Return the (X, Y) coordinate for the center point of the cell that contains the specified text.  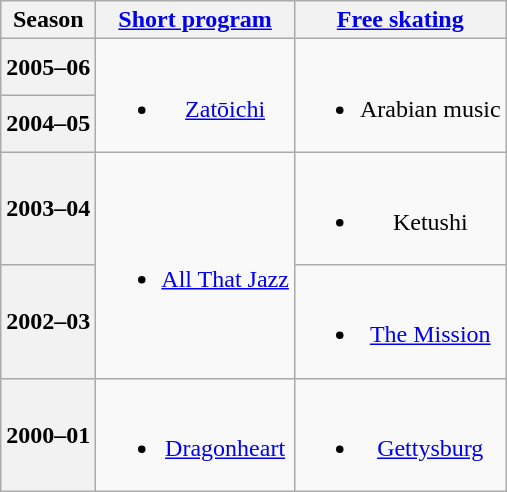
2000–01 (48, 434)
2004–05 (48, 124)
Short program (196, 20)
Gettysburg (400, 434)
Zatōichi (196, 96)
Season (48, 20)
Dragonheart (196, 434)
All That Jazz (196, 265)
2005–06 (48, 68)
2002–03 (48, 322)
Arabian music (400, 96)
2003–04 (48, 208)
The Mission (400, 322)
Free skating (400, 20)
Ketushi (400, 208)
